Extract the [X, Y] coordinate from the center of the cell holding the provided text.  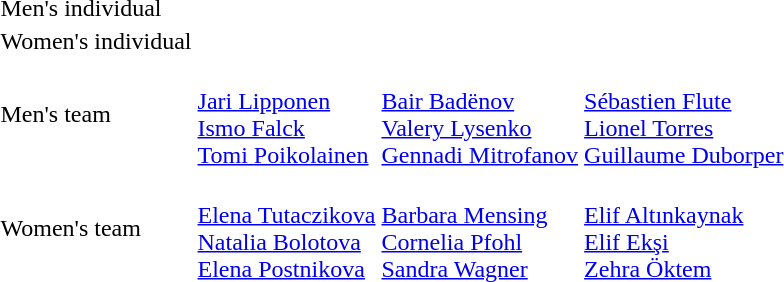
Jari LipponenIsmo FalckTomi Poikolainen [286, 114]
Bair BadënovValery LysenkoGennadi Mitrofanov [480, 114]
